Return the [x, y] coordinate for the center point of the cell that contains the specified text.  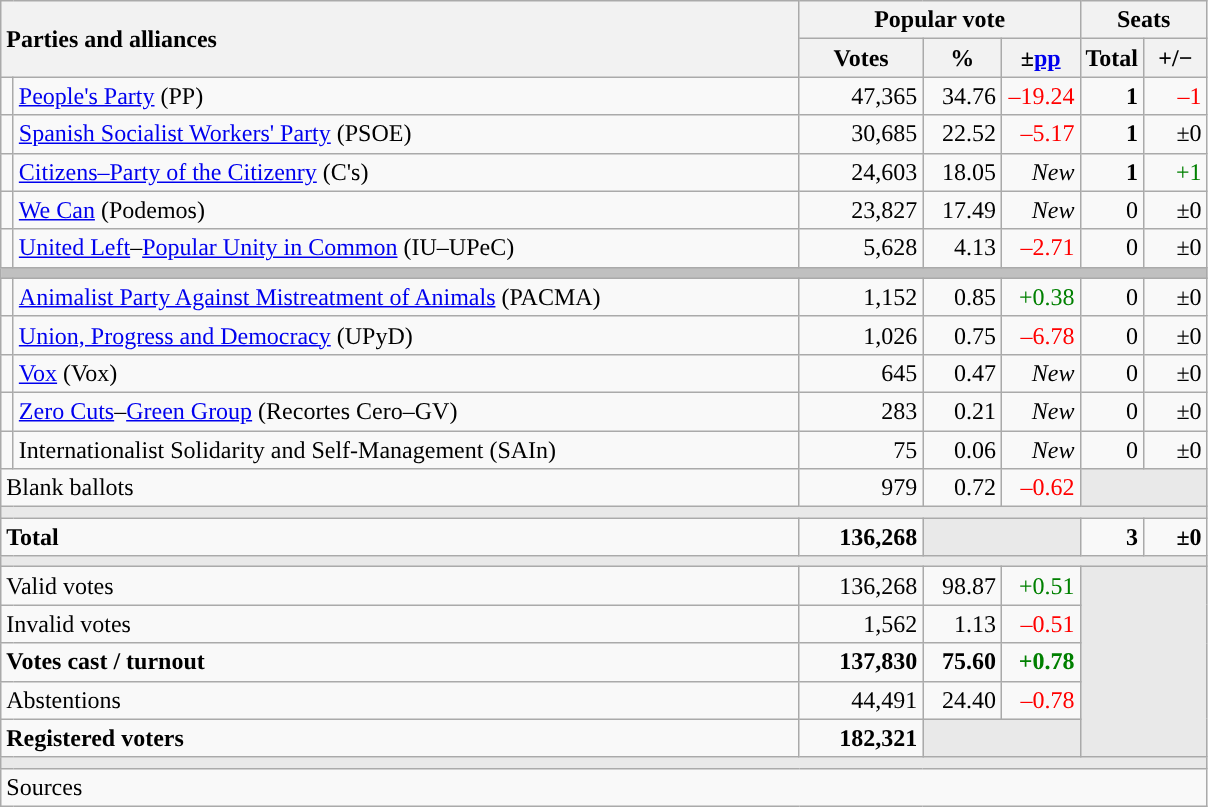
4.13 [962, 248]
17.49 [962, 210]
44,491 [861, 700]
–0.51 [1040, 624]
Registered voters [400, 738]
645 [861, 373]
283 [861, 411]
30,685 [861, 134]
34.76 [962, 96]
–2.71 [1040, 248]
–0.62 [1040, 488]
Animalist Party Against Mistreatment of Animals (PACMA) [406, 297]
22.52 [962, 134]
Votes cast / turnout [400, 662]
Spanish Socialist Workers' Party (PSOE) [406, 134]
+0.51 [1040, 586]
Citizens–Party of the Citizenry (C's) [406, 172]
% [962, 58]
People's Party (PP) [406, 96]
75.60 [962, 662]
24,603 [861, 172]
Votes [861, 58]
Internationalist Solidarity and Self-Management (SAIn) [406, 449]
18.05 [962, 172]
1,562 [861, 624]
+0.38 [1040, 297]
182,321 [861, 738]
±pp [1040, 58]
Sources [604, 787]
+1 [1176, 172]
1,026 [861, 335]
–1 [1176, 96]
+/− [1176, 58]
We Can (Podemos) [406, 210]
Union, Progress and Democracy (UPyD) [406, 335]
0.85 [962, 297]
Vox (Vox) [406, 373]
1,152 [861, 297]
5,628 [861, 248]
98.87 [962, 586]
137,830 [861, 662]
Popular vote [940, 20]
Zero Cuts–Green Group (Recortes Cero–GV) [406, 411]
0.75 [962, 335]
–5.17 [1040, 134]
0.21 [962, 411]
Seats [1144, 20]
23,827 [861, 210]
United Left–Popular Unity in Common (IU–UPeC) [406, 248]
1.13 [962, 624]
0.06 [962, 449]
Invalid votes [400, 624]
3 [1112, 537]
47,365 [861, 96]
+0.78 [1040, 662]
Abstentions [400, 700]
–19.24 [1040, 96]
Parties and alliances [400, 39]
0.47 [962, 373]
–6.78 [1040, 335]
75 [861, 449]
Blank ballots [400, 488]
979 [861, 488]
0.72 [962, 488]
–0.78 [1040, 700]
24.40 [962, 700]
Valid votes [400, 586]
